From the cell containing the given text, extract its center point as [x, y] coordinate. 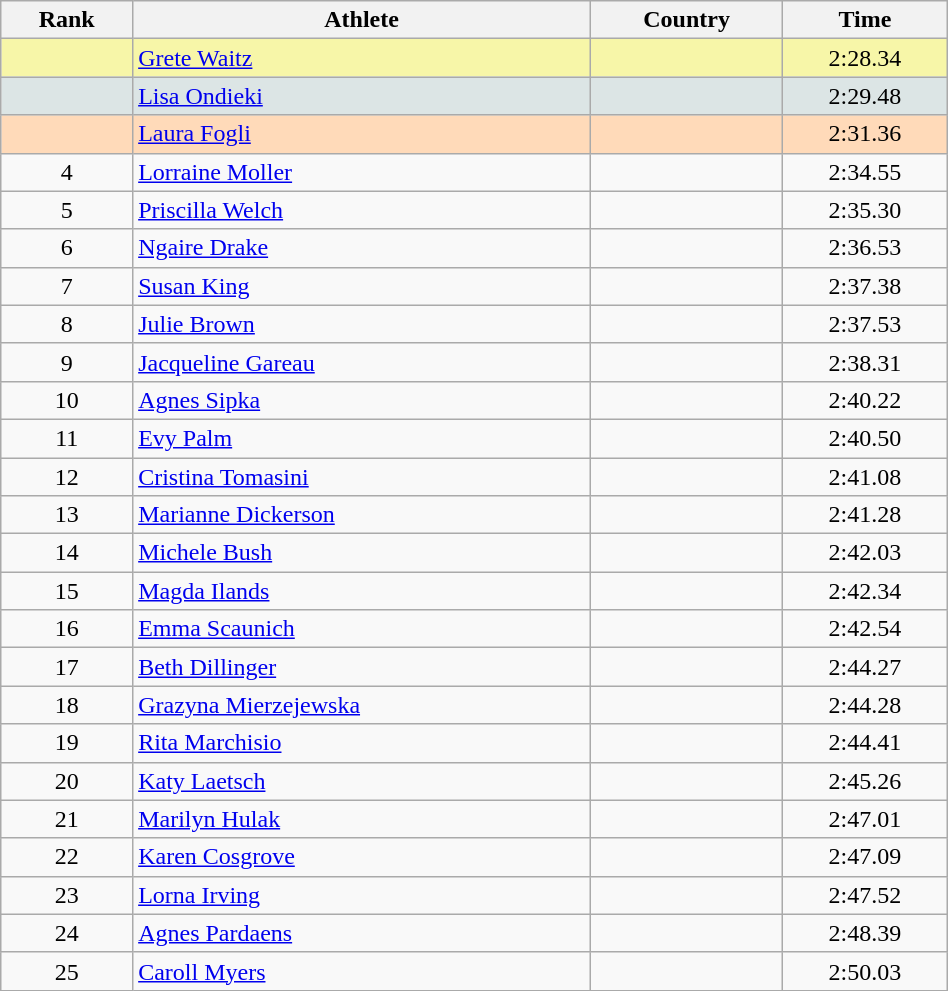
Lorraine Moller [362, 172]
2:41.08 [866, 477]
20 [67, 781]
Grazyna Mierzejewska [362, 705]
23 [67, 895]
16 [67, 629]
2:44.27 [866, 667]
2:47.01 [866, 819]
Time [866, 20]
2:44.41 [866, 743]
9 [67, 362]
19 [67, 743]
Jacqueline Gareau [362, 362]
6 [67, 248]
4 [67, 172]
22 [67, 857]
Julie Brown [362, 324]
Magda Ilands [362, 591]
2:41.28 [866, 515]
2:29.48 [866, 96]
8 [67, 324]
25 [67, 971]
Athlete [362, 20]
18 [67, 705]
14 [67, 553]
2:47.52 [866, 895]
15 [67, 591]
Michele Bush [362, 553]
2:35.30 [866, 210]
Caroll Myers [362, 971]
2:50.03 [866, 971]
Lisa Ondieki [362, 96]
Emma Scaunich [362, 629]
Karen Cosgrove [362, 857]
17 [67, 667]
Ngaire Drake [362, 248]
Grete Waitz [362, 58]
Cristina Tomasini [362, 477]
13 [67, 515]
2:44.28 [866, 705]
2:42.03 [866, 553]
Priscilla Welch [362, 210]
Marianne Dickerson [362, 515]
2:45.26 [866, 781]
Agnes Sipka [362, 400]
Agnes Pardaens [362, 933]
2:48.39 [866, 933]
Katy Laetsch [362, 781]
2:31.36 [866, 134]
2:37.38 [866, 286]
2:34.55 [866, 172]
7 [67, 286]
2:42.34 [866, 591]
10 [67, 400]
11 [67, 438]
Lorna Irving [362, 895]
Marilyn Hulak [362, 819]
Rank [67, 20]
2:47.09 [866, 857]
12 [67, 477]
2:28.34 [866, 58]
5 [67, 210]
2:40.22 [866, 400]
2:38.31 [866, 362]
Rita Marchisio [362, 743]
2:36.53 [866, 248]
2:40.50 [866, 438]
Country [687, 20]
Evy Palm [362, 438]
21 [67, 819]
24 [67, 933]
2:42.54 [866, 629]
2:37.53 [866, 324]
Susan King [362, 286]
Laura Fogli [362, 134]
Beth Dillinger [362, 667]
